Locate the cell with the specified text and output its (x, y) center coordinate. 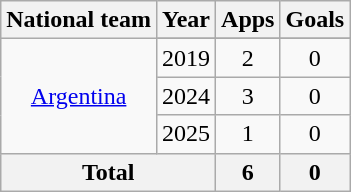
2025 (186, 134)
1 (248, 134)
National team (79, 20)
2 (248, 58)
Apps (248, 20)
Argentina (79, 96)
Goals (315, 20)
2019 (186, 58)
6 (248, 172)
Year (186, 20)
3 (248, 96)
Total (108, 172)
2024 (186, 96)
